Detect which cell encompasses the target text, then output its (x, y) center coordinate. 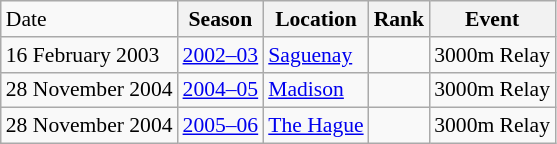
Event (492, 19)
Madison (316, 90)
2005–06 (221, 126)
2004–05 (221, 90)
Saguenay (316, 55)
The Hague (316, 126)
16 February 2003 (90, 55)
Season (221, 19)
Location (316, 19)
Date (90, 19)
2002–03 (221, 55)
Rank (400, 19)
